Find where the given text appears and provide that cell's center as (X, Y) coordinate. 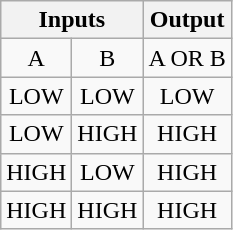
Output (187, 20)
Inputs (72, 20)
A OR B (187, 58)
A (36, 58)
B (108, 58)
